Capture the cell that displays the provided text and extract its (X, Y) central coordinate. 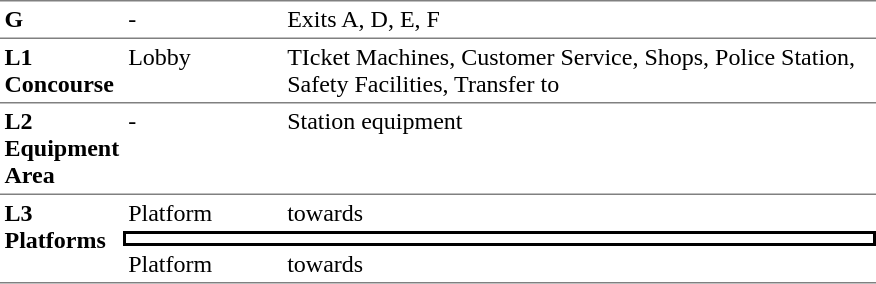
L2Equipment Area (62, 150)
Lobby (204, 71)
L3Platforms (62, 239)
G (62, 19)
L1Concourse (62, 71)
